From the cell containing the given text, extract its center point as (X, Y) coordinate. 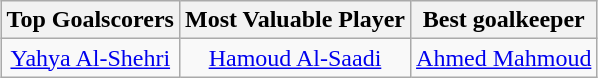
Ahmed Mahmoud (504, 58)
Hamoud Al-Saadi (294, 58)
Top Goalscorers (90, 20)
Yahya Al-Shehri (90, 58)
Most Valuable Player (294, 20)
Best goalkeeper (504, 20)
